For the text-containing cell, return its midpoint in (X, Y) coordinate format. 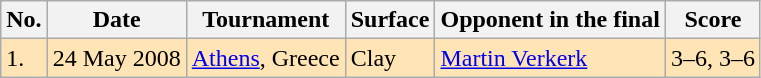
Tournament (266, 20)
1. (24, 58)
Martin Verkerk (550, 58)
No. (24, 20)
Date (116, 20)
Opponent in the final (550, 20)
Score (712, 20)
24 May 2008 (116, 58)
Surface (390, 20)
Clay (390, 58)
Athens, Greece (266, 58)
3–6, 3–6 (712, 58)
